From the cell containing the given text, extract its center point as (x, y) coordinate. 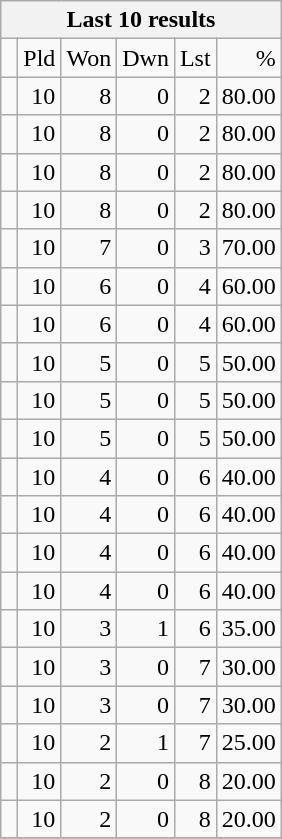
25.00 (248, 743)
70.00 (248, 248)
Last 10 results (141, 20)
Pld (40, 58)
Dwn (146, 58)
35.00 (248, 629)
% (248, 58)
Won (89, 58)
Lst (195, 58)
